Provide the (X, Y) coordinate of the cell's center where the given text is located.  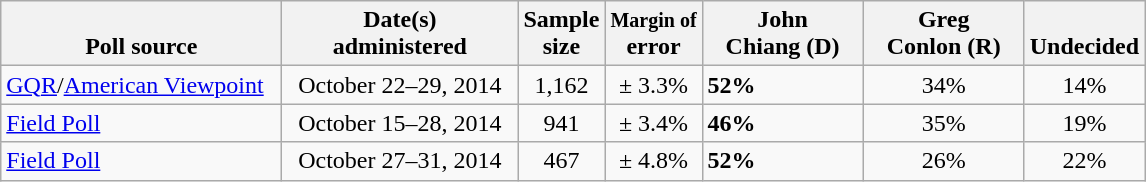
35% (944, 123)
GQR/American Viewpoint (142, 85)
± 3.4% (654, 123)
October 15–28, 2014 (400, 123)
14% (1084, 85)
October 22–29, 2014 (400, 85)
1,162 (562, 85)
46% (782, 123)
Undecided (1084, 34)
941 (562, 123)
Samplesize (562, 34)
± 3.3% (654, 85)
GregConlon (R) (944, 34)
26% (944, 161)
October 27–31, 2014 (400, 161)
Date(s)administered (400, 34)
22% (1084, 161)
± 4.8% (654, 161)
19% (1084, 123)
467 (562, 161)
JohnChiang (D) (782, 34)
34% (944, 85)
Poll source (142, 34)
Margin oferror (654, 34)
